Return (X, Y) of the center of cell containing provided text 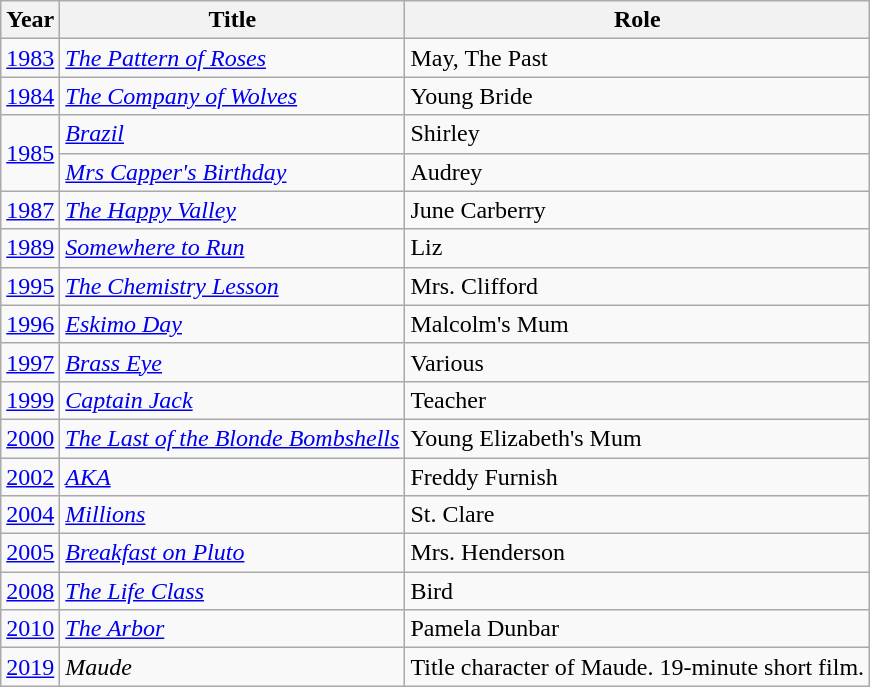
Brass Eye (232, 362)
Teacher (638, 400)
2008 (30, 591)
1985 (30, 153)
Young Bride (638, 96)
2002 (30, 477)
Liz (638, 248)
Shirley (638, 134)
Title character of Maude. 19-minute short film. (638, 667)
Somewhere to Run (232, 248)
Maude (232, 667)
The Arbor (232, 629)
1989 (30, 248)
The Pattern of Roses (232, 58)
June Carberry (638, 210)
Breakfast on Pluto (232, 553)
The Happy Valley (232, 210)
2005 (30, 553)
The Chemistry Lesson (232, 286)
2019 (30, 667)
Year (30, 20)
May, The Past (638, 58)
Pamela Dunbar (638, 629)
1997 (30, 362)
The Last of the Blonde Bombshells (232, 438)
Audrey (638, 172)
2010 (30, 629)
1983 (30, 58)
Young Elizabeth's Mum (638, 438)
Bird (638, 591)
2004 (30, 515)
Title (232, 20)
AKA (232, 477)
Role (638, 20)
The Life Class (232, 591)
1996 (30, 324)
Mrs Capper's Birthday (232, 172)
Mrs. Henderson (638, 553)
1987 (30, 210)
St. Clare (638, 515)
Millions (232, 515)
1999 (30, 400)
1995 (30, 286)
2000 (30, 438)
Captain Jack (232, 400)
Mrs. Clifford (638, 286)
Malcolm's Mum (638, 324)
Various (638, 362)
The Company of Wolves (232, 96)
Eskimo Day (232, 324)
1984 (30, 96)
Freddy Furnish (638, 477)
Brazil (232, 134)
